Extract the [X, Y] coordinate from the center of the cell holding the provided text.  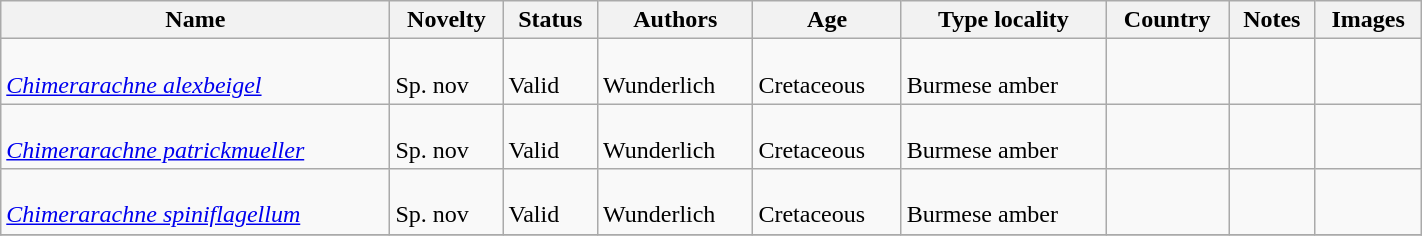
Authors [676, 20]
Chimerarachne spiniflagellum [196, 202]
Name [196, 20]
Status [550, 20]
Chimerarachne alexbeigel [196, 72]
Country [1168, 20]
Type locality [1003, 20]
Age [827, 20]
Images [1368, 20]
Chimerarachne patrickmueller [196, 136]
Notes [1272, 20]
Novelty [446, 20]
